Provide the (x, y) coordinate of the cell's center where the given text is located.  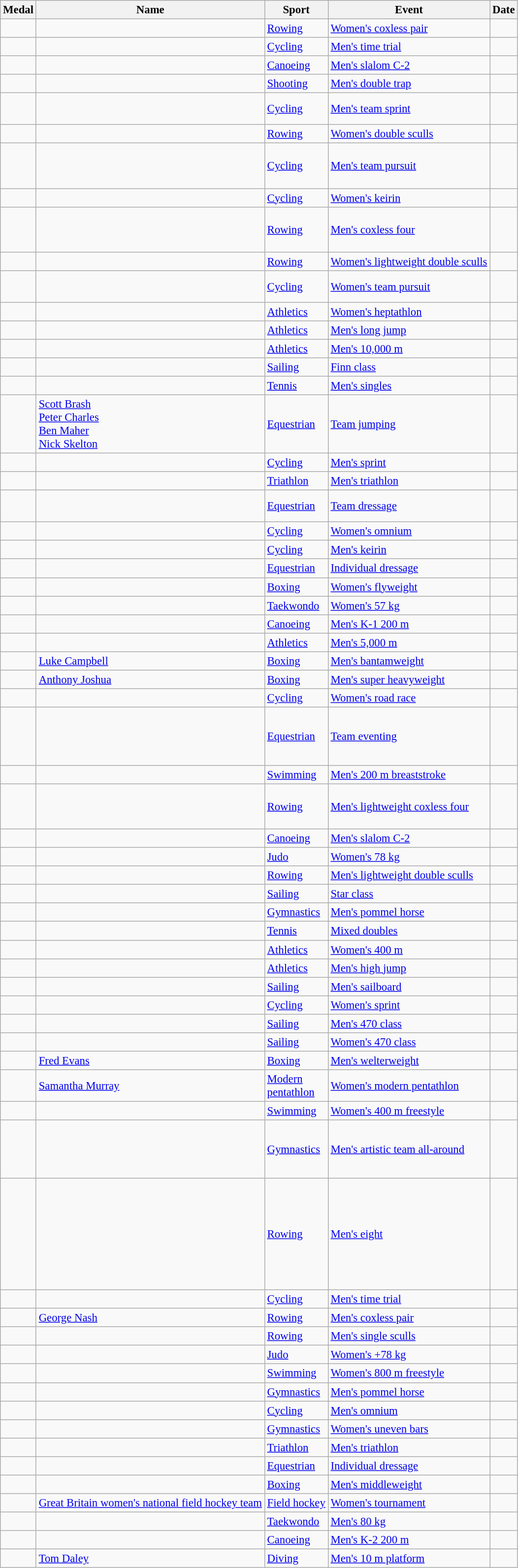
Women's 78 kg (409, 857)
Women's double sculls (409, 134)
Men's keirin (409, 550)
Team eventing (409, 736)
Finn class (409, 367)
Anthony Joshua (150, 679)
Great Britain women's national field hockey team (150, 1503)
Sport (296, 10)
Men's lightweight coxless four (409, 807)
Women's omnium (409, 531)
Men's long jump (409, 330)
Team jumping (409, 424)
Men's K-1 200 m (409, 624)
Women's tournament (409, 1503)
Women's flyweight (409, 587)
Fred Evans (150, 1060)
Name (150, 10)
Date (504, 10)
Men's super heavyweight (409, 679)
Men's team sprint (409, 109)
Women's uneven bars (409, 1429)
Men's coxless four (409, 229)
Men's singles (409, 385)
Men's sprint (409, 463)
Scott BrashPeter CharlesBen MaherNick Skelton (150, 424)
George Nash (150, 1318)
Samantha Murray (150, 1086)
Diving (296, 1559)
Women's 400 m (409, 950)
Men's coxless pair (409, 1318)
Shooting (296, 84)
Mixed doubles (409, 931)
Star class (409, 894)
Modernpentathlon (296, 1086)
Men's sailboard (409, 987)
Women's modern pentathlon (409, 1086)
Men's eight (409, 1235)
Women's coxless pair (409, 29)
Women's keirin (409, 198)
Men's 80 kg (409, 1521)
Men's omnium (409, 1410)
Tom Daley (150, 1559)
Men's middleweight (409, 1484)
Men's double trap (409, 84)
Women's +78 kg (409, 1355)
Men's 10,000 m (409, 349)
Women's heptathlon (409, 312)
Team dressage (409, 506)
Women's 470 class (409, 1042)
Men's K-2 200 m (409, 1540)
Field hockey (296, 1503)
Women's sprint (409, 1005)
Men's 200 m breaststroke (409, 775)
Women's road race (409, 698)
Event (409, 10)
Men's 5,000 m (409, 642)
Medal (19, 10)
Luke Campbell (150, 661)
Men's artistic team all-around (409, 1149)
Men's single sculls (409, 1336)
Women's lightweight double sculls (409, 261)
Men's lightweight double sculls (409, 875)
Men's bantamweight (409, 661)
Men's 10 m platform (409, 1559)
Women's 57 kg (409, 606)
Men's high jump (409, 968)
Women's 400 m freestyle (409, 1111)
Men's welterweight (409, 1060)
Men's team pursuit (409, 166)
Men's 470 class (409, 1024)
Women's 800 m freestyle (409, 1374)
Women's team pursuit (409, 287)
